Capture the cell that displays the provided text and extract its (X, Y) central coordinate. 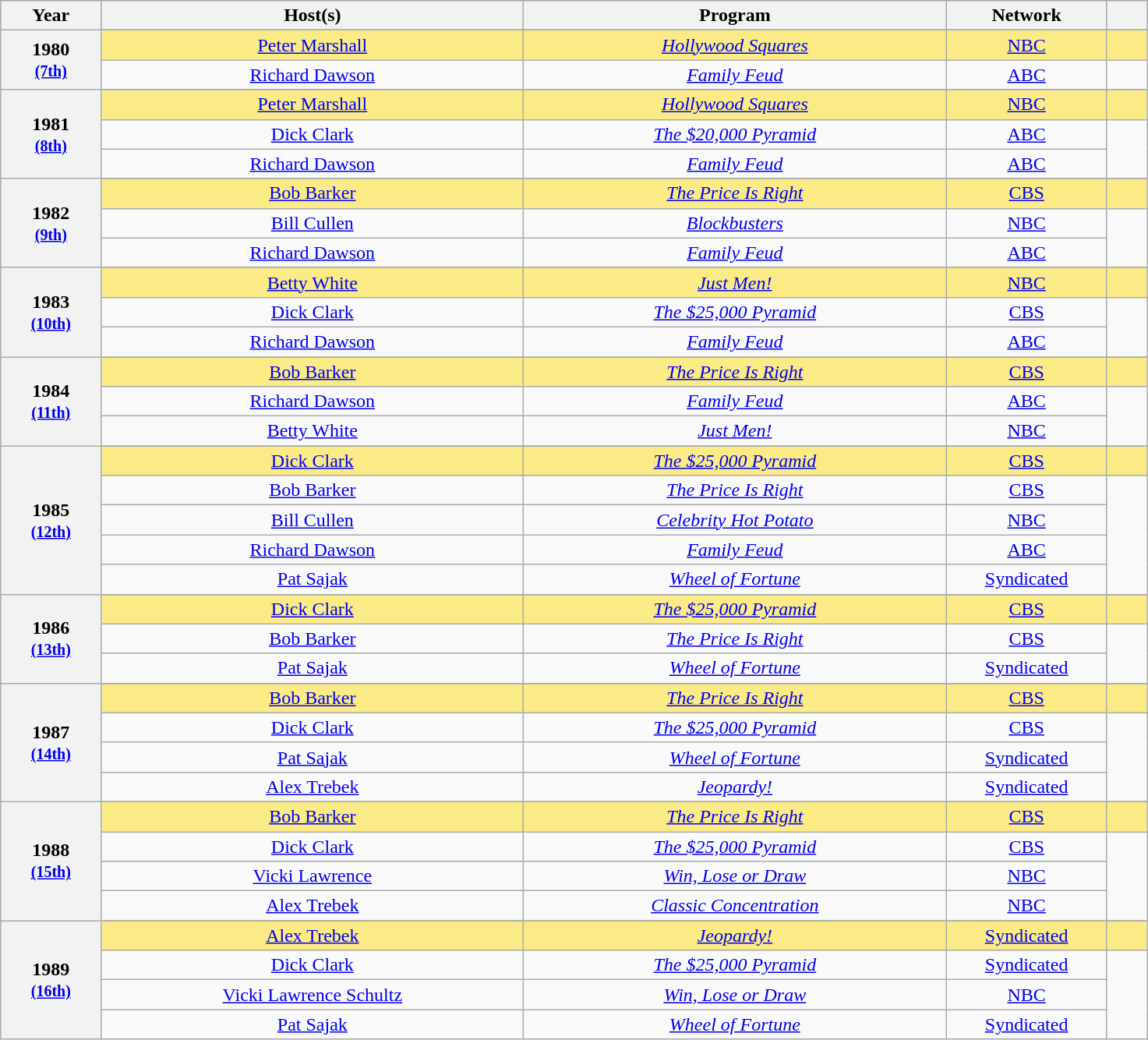
Program (735, 16)
1988 (15th) (51, 861)
1987 (14th) (51, 742)
Year (51, 16)
1983 (10th) (51, 312)
Celebrity Hot Potato (735, 520)
1984 (11th) (51, 401)
The $20,000 Pyramid (735, 134)
1982 (9th) (51, 223)
Host(s) (313, 16)
Classic Concentration (735, 906)
1989 (16th) (51, 980)
Blockbusters (735, 223)
1981 (8th) (51, 134)
Network (1026, 16)
1986 (13th) (51, 639)
Vicki Lawrence (313, 876)
1985 (12th) (51, 520)
Vicki Lawrence Schultz (313, 995)
1980 (7th) (51, 60)
